For the text-containing cell, return its midpoint in [X, Y] coordinate format. 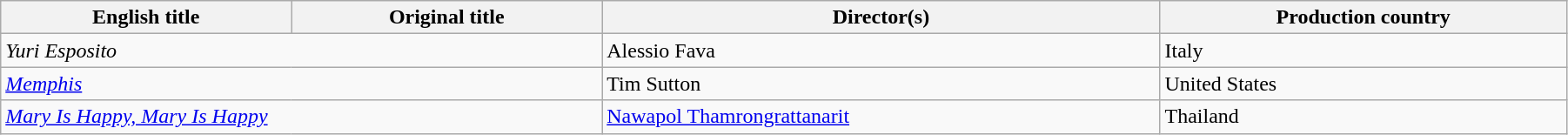
Thailand [1363, 117]
Tim Sutton [881, 84]
Nawapol Thamrongrattanarit [881, 117]
Original title [447, 17]
Mary Is Happy, Mary Is Happy [301, 117]
English title [146, 17]
Memphis [301, 84]
United States [1363, 84]
Yuri Esposito [301, 51]
Alessio Fava [881, 51]
Italy [1363, 51]
Production country [1363, 17]
Director(s) [881, 17]
